Output the (x, y) coordinate of the center of the cell containing the given text.  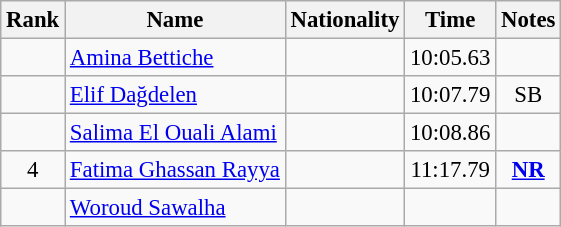
SB (528, 95)
Salima El Ouali Alami (176, 133)
Rank (33, 20)
NR (528, 170)
4 (33, 170)
Woroud Sawalha (176, 208)
10:05.63 (450, 58)
11:17.79 (450, 170)
Nationality (344, 20)
Amina Bettiche (176, 58)
Elif Dağdelen (176, 95)
Time (450, 20)
10:08.86 (450, 133)
Name (176, 20)
Notes (528, 20)
10:07.79 (450, 95)
Fatima Ghassan Rayya (176, 170)
